Determine the (x, y) coordinate at the center of the cell enclosing the given text.  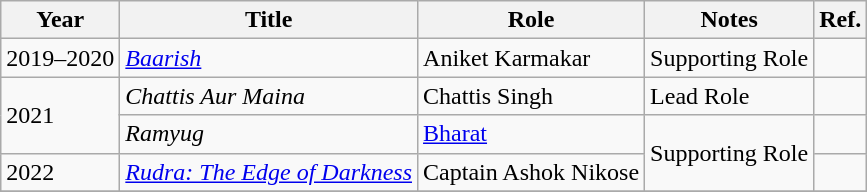
2019–2020 (60, 58)
Rudra: The Edge of Darkness (269, 172)
Chattis Singh (532, 96)
Lead Role (730, 96)
2022 (60, 172)
Captain Ashok Nikose (532, 172)
Baarish (269, 58)
Ramyug (269, 134)
Role (532, 20)
Aniket Karmakar (532, 58)
Year (60, 20)
Bharat (532, 134)
Chattis Aur Maina (269, 96)
2021 (60, 115)
Title (269, 20)
Ref. (840, 20)
Notes (730, 20)
